Capture the cell that displays the provided text and extract its (x, y) central coordinate. 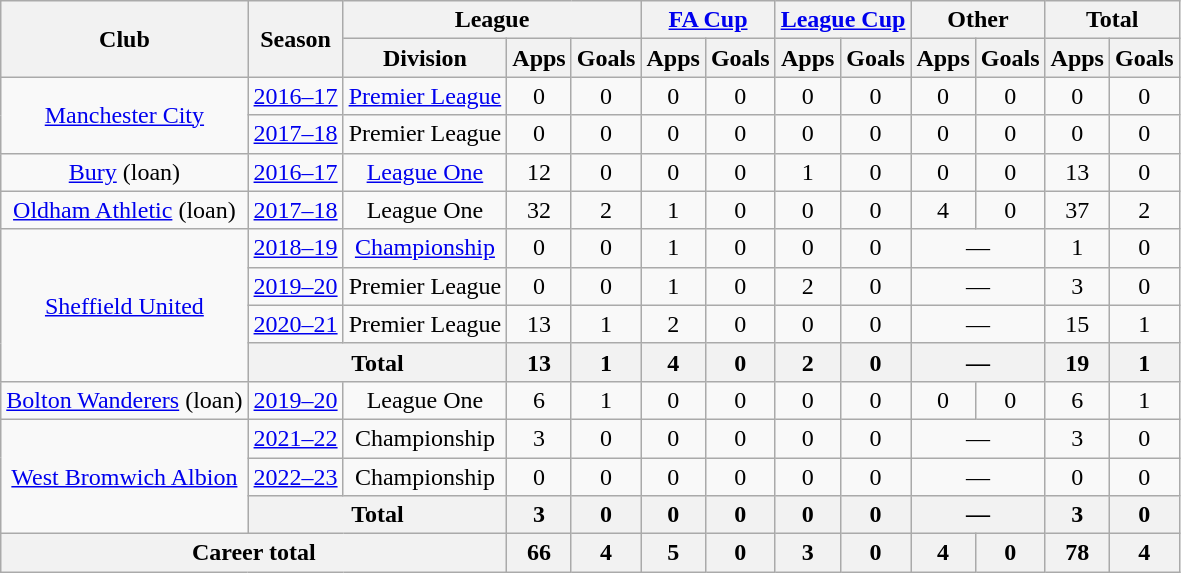
32 (539, 210)
League (492, 20)
Manchester City (124, 115)
Season (296, 39)
Division (425, 58)
Sheffield United (124, 305)
Club (124, 39)
West Bromwich Albion (124, 476)
15 (1077, 324)
2022–23 (296, 477)
78 (1077, 553)
2021–22 (296, 438)
66 (539, 553)
Career total (254, 553)
Bolton Wanderers (loan) (124, 400)
League Cup (843, 20)
12 (539, 172)
2020–21 (296, 324)
37 (1077, 210)
Other (978, 20)
FA Cup (708, 20)
2018–19 (296, 248)
5 (673, 553)
19 (1077, 362)
Bury (loan) (124, 172)
Oldham Athletic (loan) (124, 210)
